From the cell containing the given text, extract its center point as [x, y] coordinate. 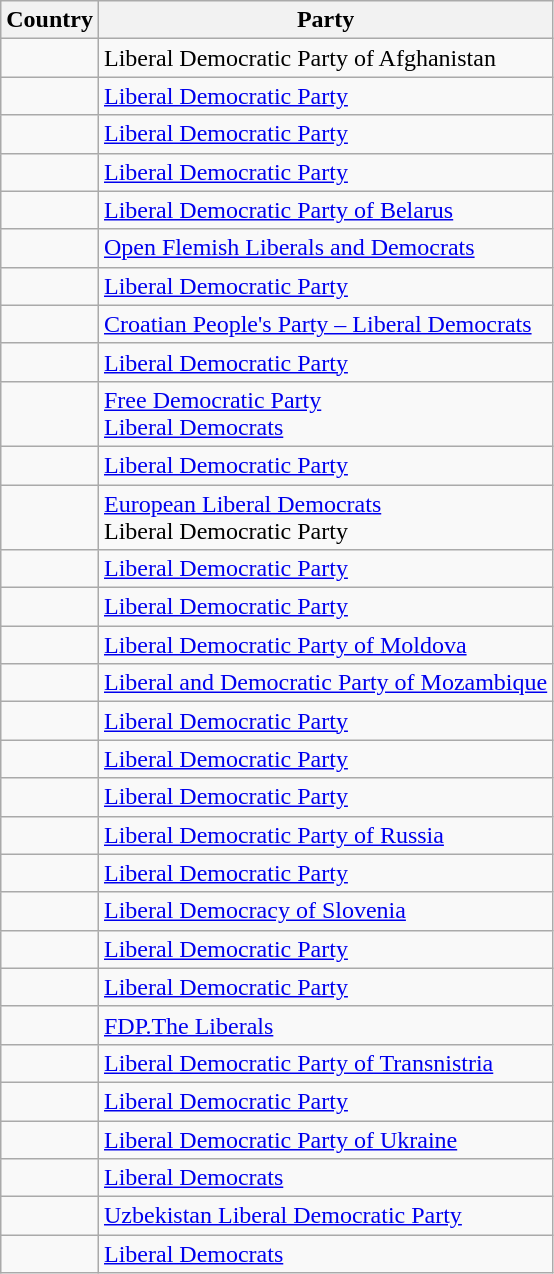
Open Flemish Liberals and Democrats [325, 248]
Country [50, 20]
Liberal Democratic Party of Moldova [325, 645]
Free Democratic PartyLiberal Democrats [325, 414]
Liberal Democratic Party of Afghanistan [325, 58]
Liberal Democratic Party of Russia [325, 835]
Uzbekistan Liberal Democratic Party [325, 1216]
Party [325, 20]
European Liberal DemocratsLiberal Democratic Party [325, 516]
Liberal Democratic Party of Belarus [325, 210]
Liberal Democracy of Slovenia [325, 911]
FDP.The Liberals [325, 1025]
Liberal Democratic Party of Ukraine [325, 1139]
Liberal and Democratic Party of Mozambique [325, 683]
Croatian People's Party – Liberal Democrats [325, 324]
Liberal Democratic Party of Transnistria [325, 1063]
